From the cell containing the given text, extract its center point as (x, y) coordinate. 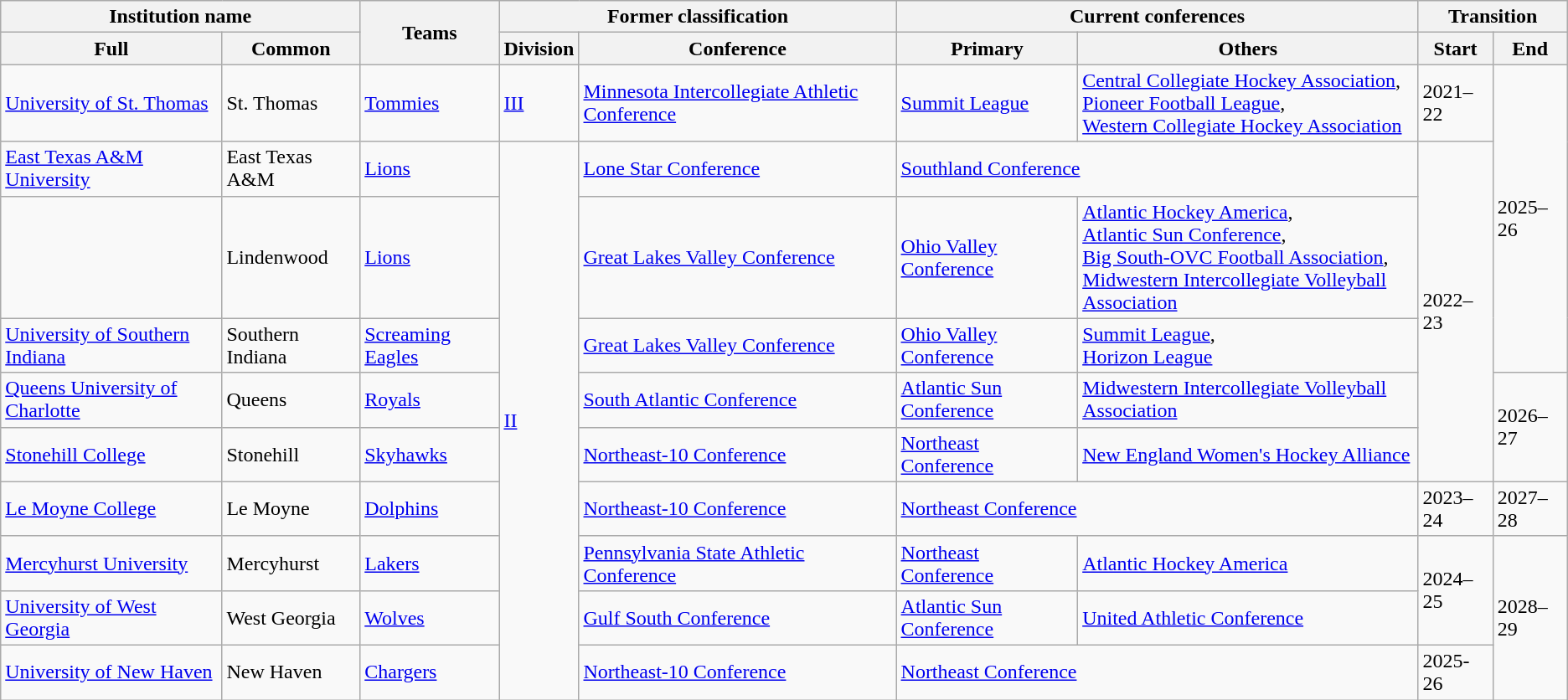
Lindenwood (291, 257)
Gulf South Conference (737, 618)
East Texas A&M (291, 169)
Royals (430, 400)
Current conferences (1158, 17)
Minnesota Intercollegiate Athletic Conference (737, 103)
Transition (1493, 17)
III (539, 103)
Stonehill (291, 454)
2027–28 (1529, 509)
Division (539, 49)
2024–25 (1456, 590)
Central Collegiate Hockey Association,Pioneer Football League,Western Collegiate Hockey Association (1248, 103)
Queens University of Charlotte (111, 400)
Le Moyne (291, 509)
South Atlantic Conference (737, 400)
2028–29 (1529, 618)
St. Thomas (291, 103)
2025–26 (1529, 219)
Mercyhurst (291, 563)
Southland Conference (1158, 169)
Midwestern Intercollegiate Volleyball Association (1248, 400)
Lone Star Conference (737, 169)
Pennsylvania State Athletic Conference (737, 563)
2023–24 (1456, 509)
Former classification (698, 17)
End (1529, 49)
Summit League (987, 103)
Stonehill College (111, 454)
Mercyhurst University (111, 563)
Teams (430, 33)
Skyhawks (430, 454)
Full (111, 49)
II (539, 420)
2021–22 (1456, 103)
West Georgia (291, 618)
Others (1248, 49)
East Texas A&M University (111, 169)
Conference (737, 49)
New Haven (291, 672)
Wolves (430, 618)
Dolphins (430, 509)
2025-26 (1456, 672)
Lakers (430, 563)
Primary (987, 49)
Institution name (181, 17)
University of Southern Indiana (111, 345)
2022–23 (1456, 311)
Atlantic Hockey America,Atlantic Sun Conference,Big South-OVC Football Association,Midwestern Intercollegiate Volleyball Association (1248, 257)
2026–27 (1529, 427)
University of New Haven (111, 672)
University of West Georgia (111, 618)
United Athletic Conference (1248, 618)
Start (1456, 49)
Tommies (430, 103)
Atlantic Hockey America (1248, 563)
Southern Indiana (291, 345)
New England Women's Hockey Alliance (1248, 454)
Common (291, 49)
Le Moyne College (111, 509)
Queens (291, 400)
Chargers (430, 672)
University of St. Thomas (111, 103)
Screaming Eagles (430, 345)
Summit League,Horizon League (1248, 345)
